Detect which cell encompasses the target text, then output its (X, Y) center coordinate. 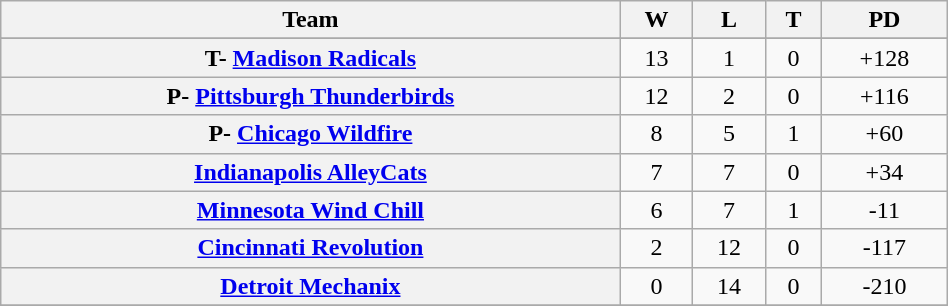
+60 (885, 134)
+116 (885, 96)
W (656, 20)
+34 (885, 172)
-210 (885, 286)
14 (730, 286)
-11 (885, 210)
Team (310, 20)
Indianapolis AlleyCats (310, 172)
6 (656, 210)
L (730, 20)
+128 (885, 58)
P- Chicago Wildfire (310, 134)
8 (656, 134)
Detroit Mechanix (310, 286)
13 (656, 58)
PD (885, 20)
Cincinnati Revolution (310, 248)
T- Madison Radicals (310, 58)
P- Pittsburgh Thunderbirds (310, 96)
Minnesota Wind Chill (310, 210)
-117 (885, 248)
T (793, 20)
5 (730, 134)
